Determine the (x, y) coordinate at the center of the cell enclosing the given text.  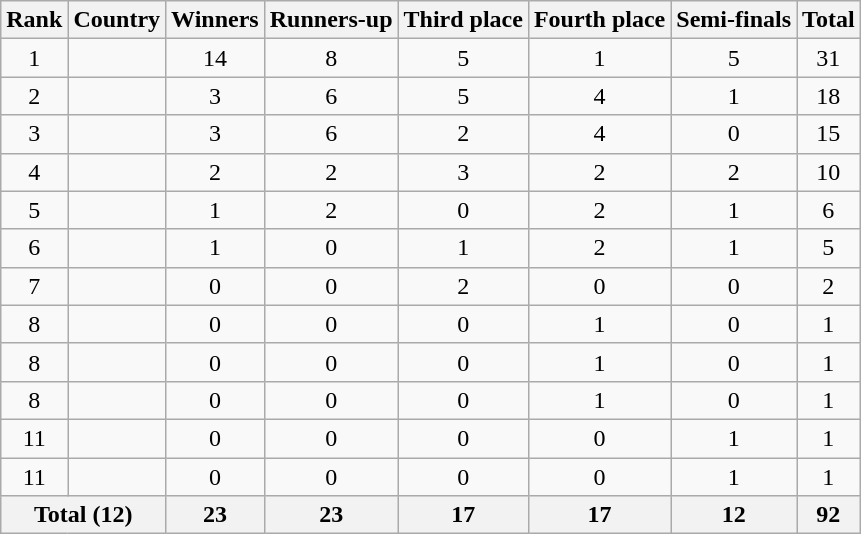
7 (34, 286)
Semi-finals (734, 20)
18 (829, 96)
Country (117, 20)
Winners (216, 20)
Total (12) (84, 515)
Rank (34, 20)
15 (829, 134)
92 (829, 515)
31 (829, 58)
Third place (463, 20)
Total (829, 20)
Fourth place (599, 20)
12 (734, 515)
14 (216, 58)
Runners-up (331, 20)
10 (829, 172)
